Find where the given text appears and provide that cell's center as (x, y) coordinate. 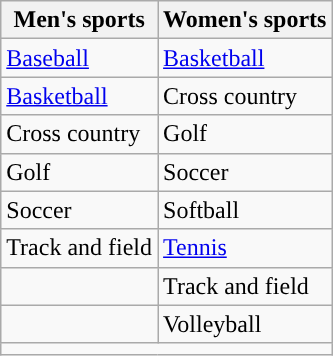
Volleyball (245, 324)
Men's sports (80, 20)
Softball (245, 210)
Women's sports (245, 20)
Baseball (80, 58)
Tennis (245, 248)
